Capture the cell that displays the provided text and extract its (x, y) central coordinate. 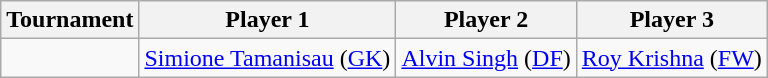
Roy Krishna (FW) (672, 58)
Player 2 (486, 20)
Player 1 (268, 20)
Tournament (70, 20)
Player 3 (672, 20)
Alvin Singh (DF) (486, 58)
Simione Tamanisau (GK) (268, 58)
